Output the (x, y) coordinate of the center of the cell containing the given text.  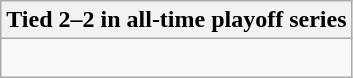
Tied 2–2 in all-time playoff series (176, 20)
